Locate the cell with the specified text and output its [X, Y] center coordinate. 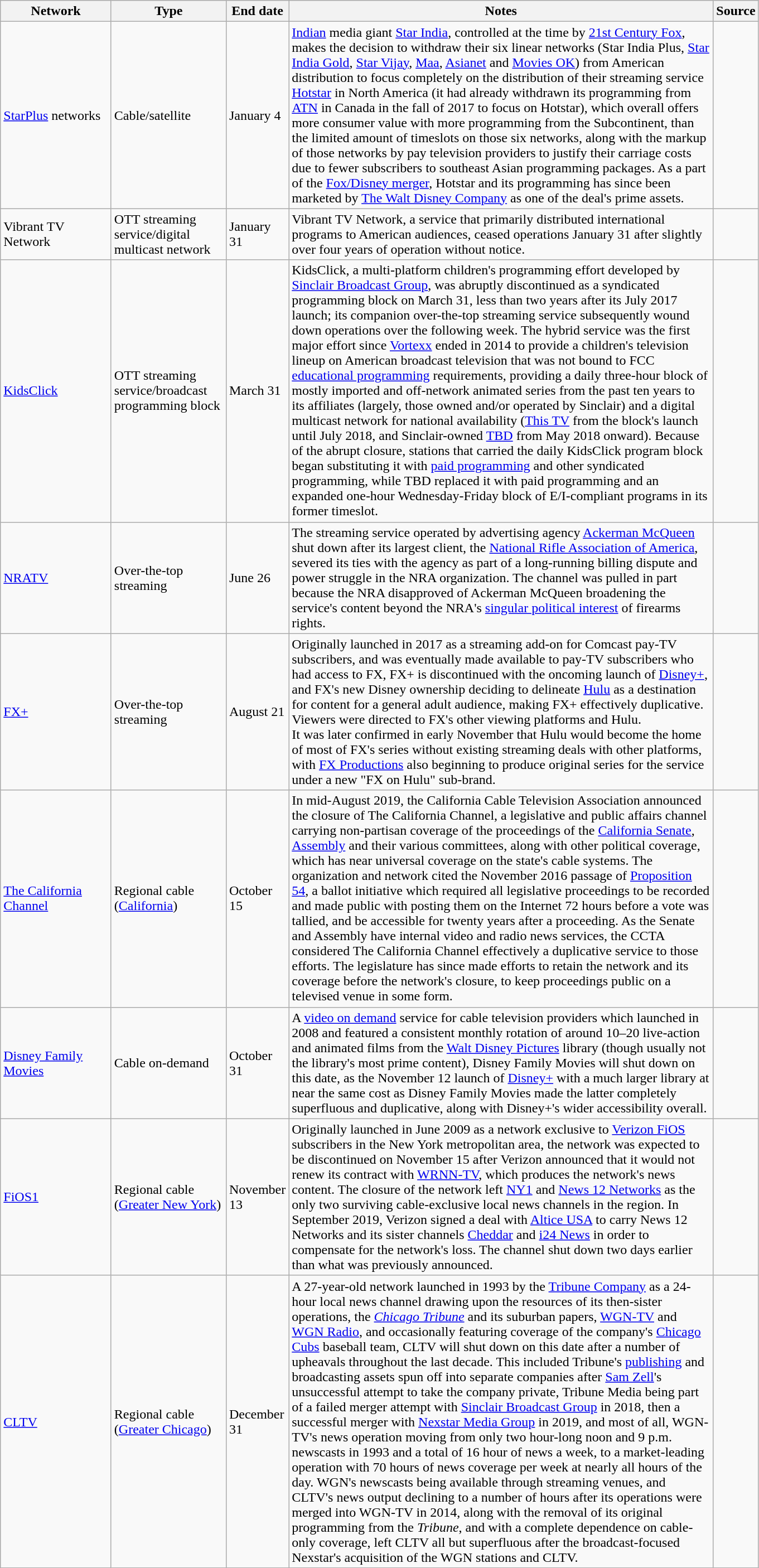
StarPlus networks [56, 115]
December 31 [257, 1421]
October 15 [257, 899]
Cable/satellite [168, 115]
NRATV [56, 578]
Disney Family Movies [56, 1063]
FX+ [56, 712]
FiOS1 [56, 1197]
August 21 [257, 712]
Cable on-demand [168, 1063]
End date [257, 11]
KidsClick [56, 391]
Network [56, 11]
CLTV [56, 1421]
November 13 [257, 1197]
Regional cable (California) [168, 899]
January 4 [257, 115]
October 31 [257, 1063]
Regional cable (Greater New York) [168, 1197]
March 31 [257, 391]
January 31 [257, 234]
OTT streaming service/digital multicast network [168, 234]
Regional cable (Greater Chicago) [168, 1421]
Type [168, 11]
OTT streaming service/broadcast programming block [168, 391]
June 26 [257, 578]
Source [736, 11]
Vibrant TV Network [56, 234]
Notes [501, 11]
The California Channel [56, 899]
